Detect which cell encompasses the target text, then output its (x, y) center coordinate. 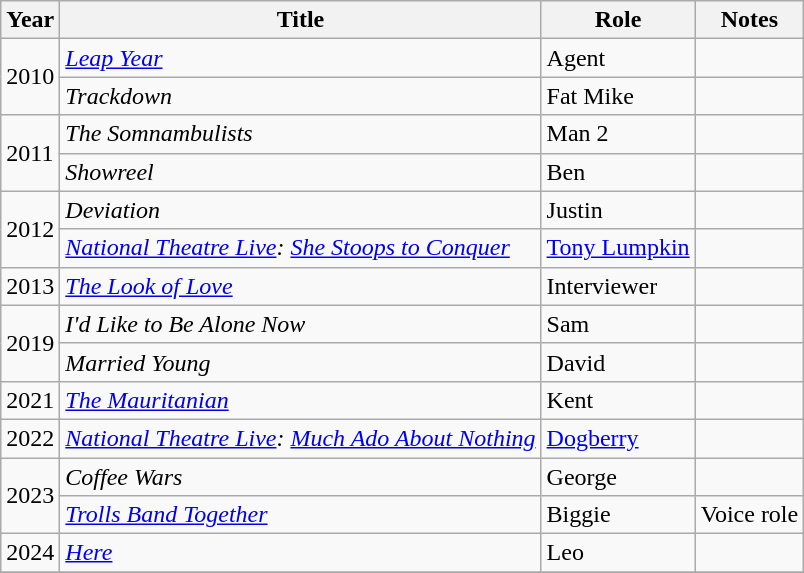
Leap Year (300, 58)
Notes (750, 20)
The Mauritanian (300, 400)
Kent (618, 400)
Agent (618, 58)
David (618, 362)
Tony Lumpkin (618, 248)
Year (30, 20)
The Somnambulists (300, 134)
Sam (618, 324)
2022 (30, 438)
Coffee Wars (300, 477)
George (618, 477)
Deviation (300, 210)
The Look of Love (300, 286)
Trolls Band Together (300, 515)
National Theatre Live: She Stoops to Conquer (300, 248)
Showreel (300, 172)
2010 (30, 77)
Man 2 (618, 134)
Fat Mike (618, 96)
Leo (618, 553)
2013 (30, 286)
Interviewer (618, 286)
I'd Like to Be Alone Now (300, 324)
Married Young (300, 362)
2011 (30, 153)
2012 (30, 229)
Justin (618, 210)
National Theatre Live: Much Ado About Nothing (300, 438)
Biggie (618, 515)
Trackdown (300, 96)
2019 (30, 343)
Here (300, 553)
Voice role (750, 515)
2023 (30, 496)
2021 (30, 400)
2024 (30, 553)
Role (618, 20)
Dogberry (618, 438)
Title (300, 20)
Ben (618, 172)
